Locate the cell with the specified text and output its [x, y] center coordinate. 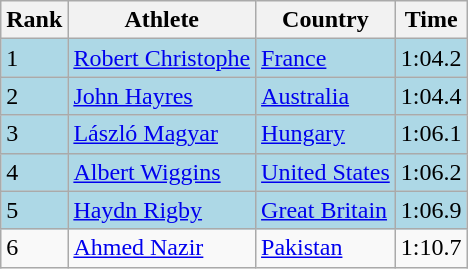
France [326, 58]
6 [34, 248]
1:10.7 [431, 248]
Pakistan [326, 248]
Robert Christophe [162, 58]
2 [34, 96]
Albert Wiggins [162, 172]
United States [326, 172]
1:06.9 [431, 210]
Athlete [162, 20]
László Magyar [162, 134]
1 [34, 58]
3 [34, 134]
1:06.1 [431, 134]
1:04.4 [431, 96]
Australia [326, 96]
Haydn Rigby [162, 210]
Rank [34, 20]
Great Britain [326, 210]
John Hayres [162, 96]
Time [431, 20]
5 [34, 210]
4 [34, 172]
1:06.2 [431, 172]
1:04.2 [431, 58]
Ahmed Nazir [162, 248]
Hungary [326, 134]
Country [326, 20]
